Find where the given text appears and provide that cell's center as [X, Y] coordinate. 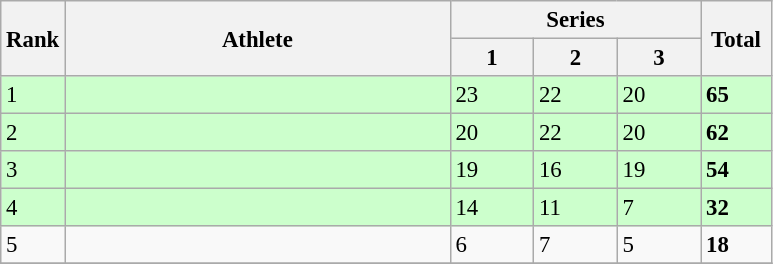
65 [736, 95]
Series [576, 20]
Rank [33, 38]
4 [33, 208]
23 [492, 95]
Total [736, 38]
11 [576, 208]
14 [492, 208]
6 [492, 245]
54 [736, 170]
18 [736, 245]
Athlete [258, 38]
16 [576, 170]
32 [736, 208]
62 [736, 133]
